Pinpoint the cell where the given text exists, returning its (x, y) midpoint coordinate. 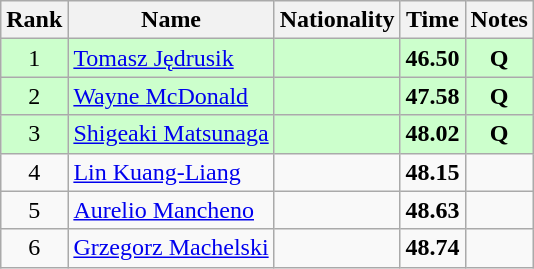
5 (34, 210)
3 (34, 134)
Shigeaki Matsunaga (171, 134)
Rank (34, 20)
Wayne McDonald (171, 96)
1 (34, 58)
Time (432, 20)
48.63 (432, 210)
Notes (499, 20)
46.50 (432, 58)
48.74 (432, 248)
48.15 (432, 172)
47.58 (432, 96)
Lin Kuang-Liang (171, 172)
6 (34, 248)
Tomasz Jędrusik (171, 58)
48.02 (432, 134)
Nationality (337, 20)
4 (34, 172)
Grzegorz Machelski (171, 248)
Name (171, 20)
2 (34, 96)
Aurelio Mancheno (171, 210)
